Search for the cell housing the specified text and yield its [x, y] center coordinate. 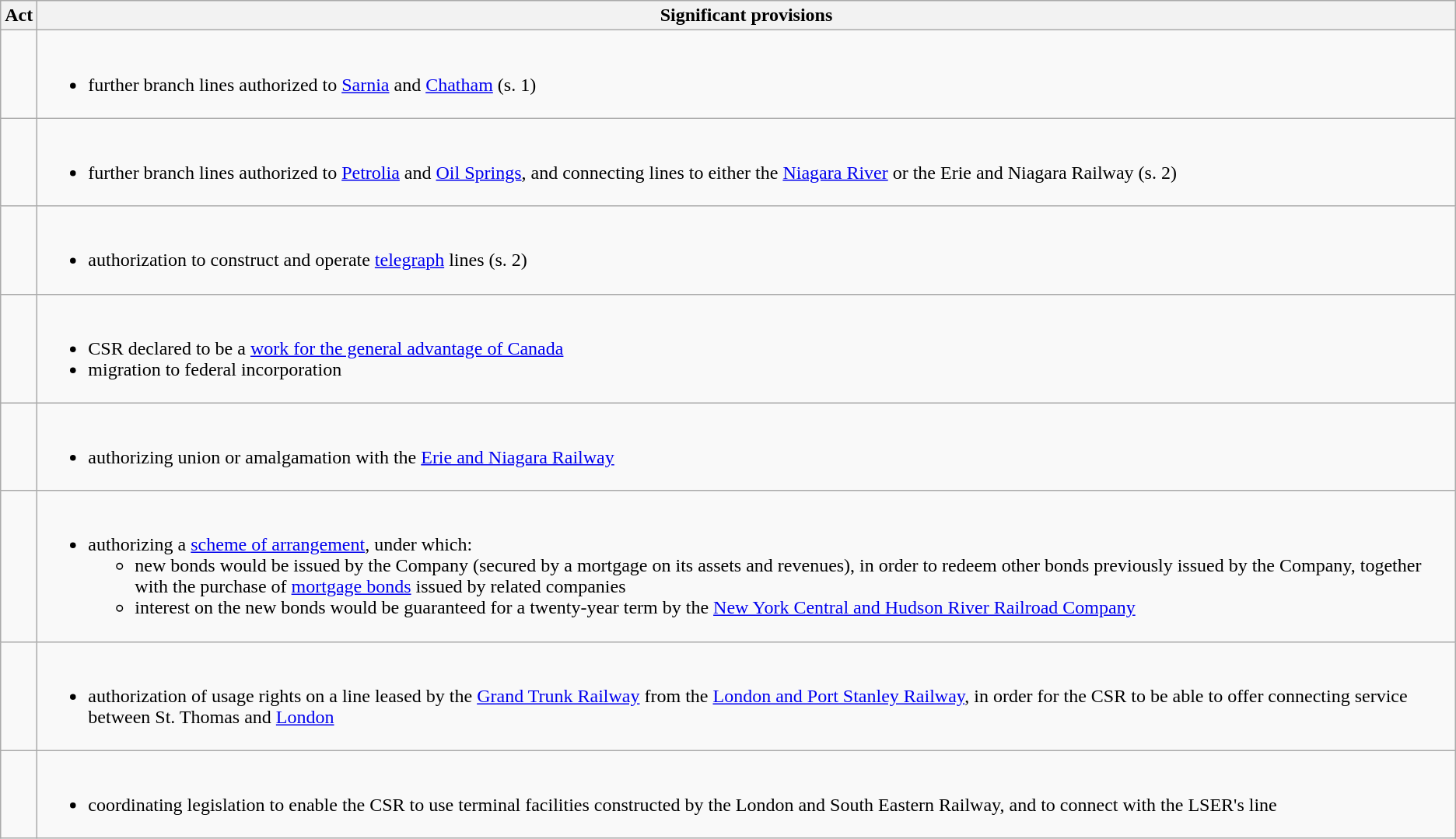
authorizing union or amalgamation with the Erie and Niagara Railway [747, 446]
Act [19, 16]
Significant provisions [747, 16]
further branch lines authorized to Sarnia and Chatham (s. 1) [747, 75]
authorization to construct and operate telegraph lines (s. 2) [747, 250]
further branch lines authorized to Petrolia and Oil Springs, and connecting lines to either the Niagara River or the Erie and Niagara Railway (s. 2) [747, 162]
CSR declared to be a work for the general advantage of Canadamigration to federal incorporation [747, 348]
